Find where the given text appears and provide that cell's center as (X, Y) coordinate. 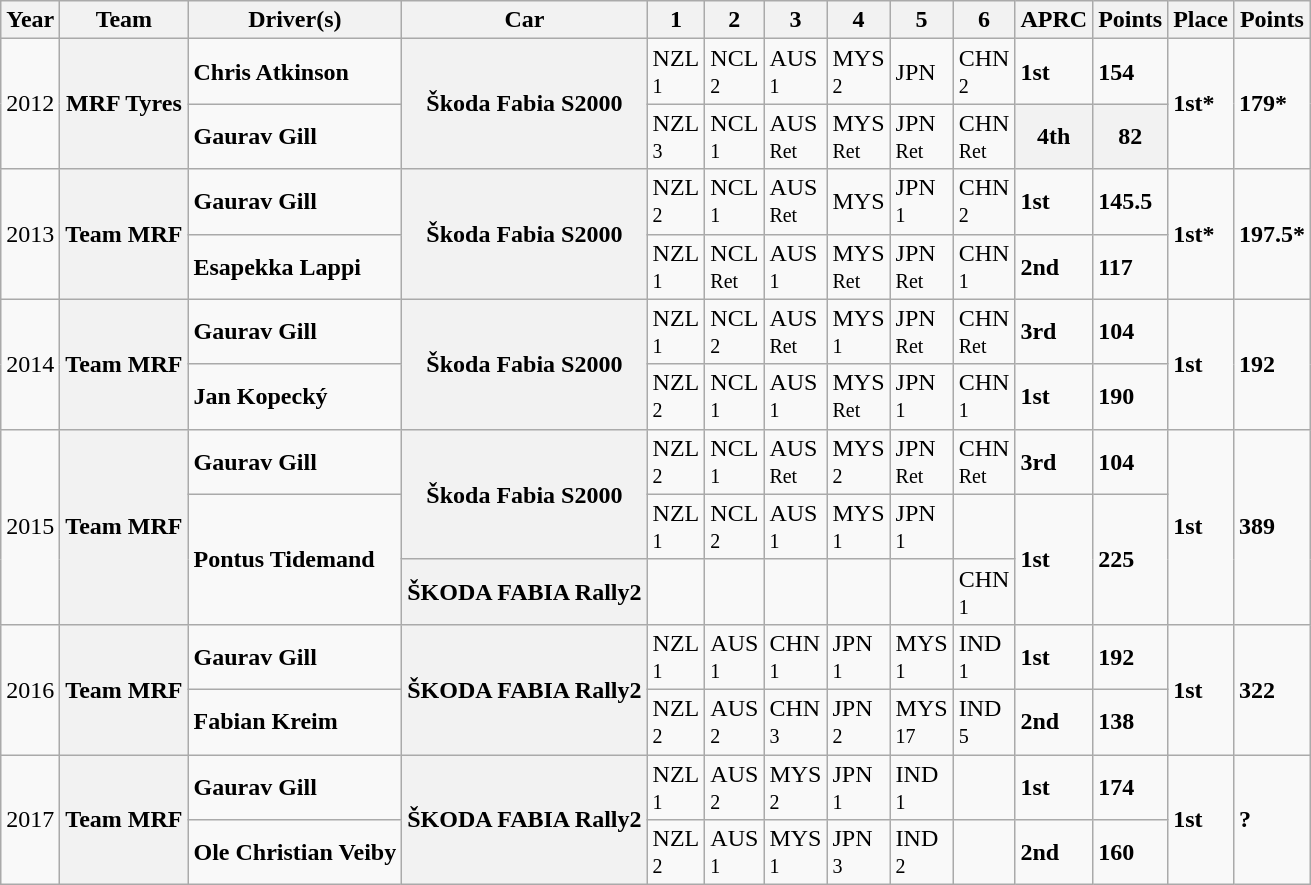
? (1272, 819)
IND2 (922, 852)
2013 (30, 234)
82 (1130, 136)
MRF Tyres (124, 104)
Fabian Kreim (295, 722)
JPN3 (858, 852)
4th (1054, 136)
2012 (30, 104)
225 (1130, 559)
2 (734, 20)
JPN (922, 72)
Team (124, 20)
Driver(s) (295, 20)
2014 (30, 364)
3 (796, 20)
138 (1130, 722)
389 (1272, 526)
Chris Atkinson (295, 72)
117 (1130, 266)
Place (1201, 20)
Esapekka Lappi (295, 266)
JPN2 (858, 722)
MYS17 (922, 722)
NCLRet (734, 266)
6 (984, 20)
IND5 (984, 722)
2017 (30, 819)
1 (676, 20)
322 (1272, 689)
2016 (30, 689)
Jan Kopecký (295, 396)
179* (1272, 104)
190 (1130, 396)
4 (858, 20)
145.5 (1130, 202)
Ole Christian Veiby (295, 852)
160 (1130, 852)
154 (1130, 72)
Car (524, 20)
5 (922, 20)
NZL3 (676, 136)
MYS (858, 202)
Pontus Tidemand (295, 559)
APRC (1054, 20)
CHN3 (796, 722)
Year (30, 20)
2015 (30, 526)
197.5* (1272, 234)
174 (1130, 786)
